Return (x, y) of the center of cell containing provided text 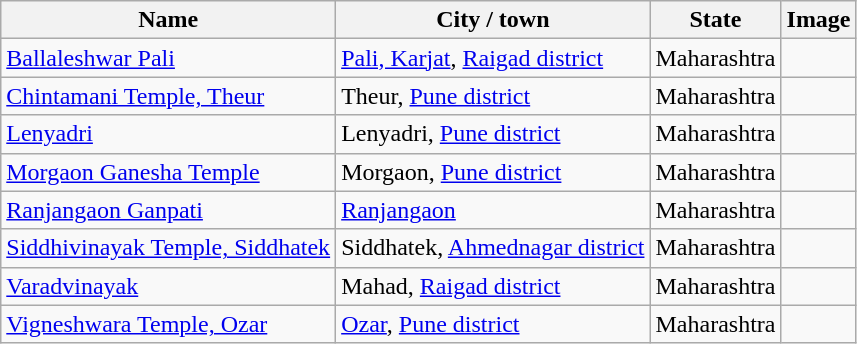
Morgaon Ganesha Temple (168, 172)
Ranjangaon Ganpati (168, 210)
Vigneshwara Temple, Ozar (168, 324)
City / town (493, 20)
Ranjangaon (493, 210)
Siddhatek, Ahmednagar district (493, 248)
Name (168, 20)
Mahad, Raigad district (493, 286)
State (716, 20)
Image (818, 20)
Varadvinayak (168, 286)
Morgaon, Pune district (493, 172)
Pali, Karjat, Raigad district (493, 58)
Ozar, Pune district (493, 324)
Chintamani Temple, Theur (168, 96)
Ballaleshwar Pali (168, 58)
Lenyadri (168, 134)
Siddhivinayak Temple, Siddhatek (168, 248)
Lenyadri, Pune district (493, 134)
Theur, Pune district (493, 96)
